Determine the (x, y) coordinate at the center of the cell enclosing the given text.  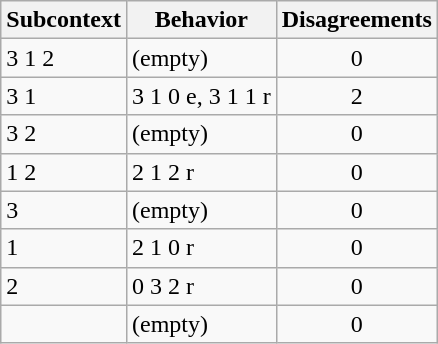
3 1 0 e, 3 1 1 r (201, 96)
3 1 (64, 96)
2 1 2 r (201, 172)
3 (64, 210)
Subcontext (64, 20)
Behavior (201, 20)
3 1 2 (64, 58)
3 2 (64, 134)
1 2 (64, 172)
Disagreements (356, 20)
0 3 2 r (201, 286)
1 (64, 248)
2 1 0 r (201, 248)
